Provide the [X, Y] coordinate of the cell's center where the given text is located.  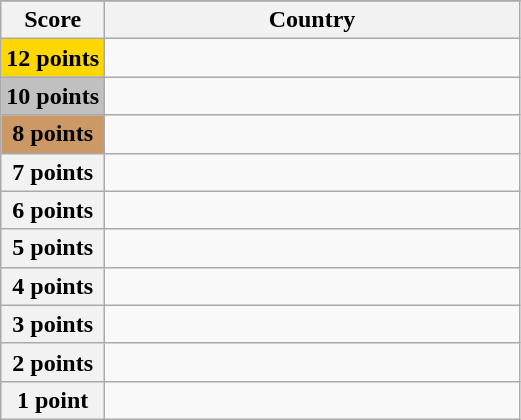
5 points [53, 248]
8 points [53, 134]
4 points [53, 286]
Country [312, 20]
12 points [53, 58]
3 points [53, 324]
2 points [53, 362]
Score [53, 20]
1 point [53, 400]
7 points [53, 172]
6 points [53, 210]
10 points [53, 96]
